Pinpoint the cell where the given text exists, returning its [x, y] midpoint coordinate. 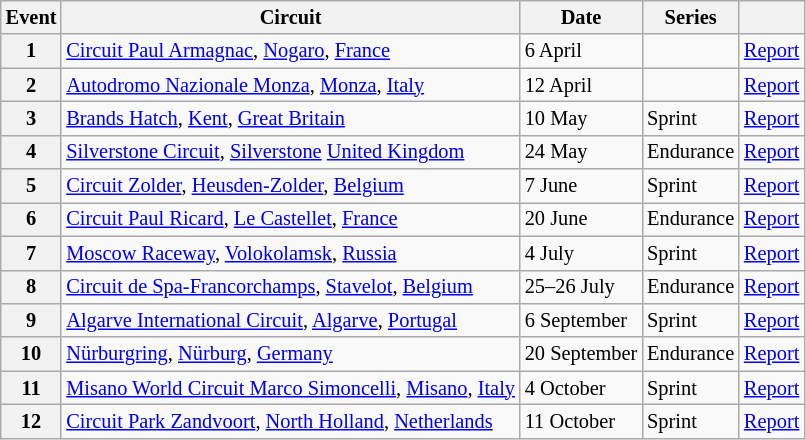
24 May [581, 152]
4 July [581, 253]
5 [32, 186]
Circuit Paul Armagnac, Nogaro, France [290, 51]
Circuit de Spa-Francorchamps, Stavelot, Belgium [290, 287]
6 April [581, 51]
Silverstone Circuit, Silverstone United Kingdom [290, 152]
Misano World Circuit Marco Simoncelli, Misano, Italy [290, 388]
12 [32, 421]
Circuit Park Zandvoort, North Holland, Netherlands [290, 421]
Circuit Paul Ricard, Le Castellet, France [290, 219]
2 [32, 85]
20 September [581, 354]
7 June [581, 186]
25–26 July [581, 287]
12 April [581, 85]
Autodromo Nazionale Monza, Monza, Italy [290, 85]
Date [581, 17]
3 [32, 118]
Circuit [290, 17]
20 June [581, 219]
Algarve International Circuit, Algarve, Portugal [290, 320]
8 [32, 287]
10 [32, 354]
6 [32, 219]
7 [32, 253]
11 October [581, 421]
Brands Hatch, Kent, Great Britain [290, 118]
4 [32, 152]
Event [32, 17]
6 September [581, 320]
Circuit Zolder, Heusden-Zolder, Belgium [290, 186]
4 October [581, 388]
11 [32, 388]
10 May [581, 118]
Nürburgring, Nürburg, Germany [290, 354]
1 [32, 51]
Moscow Raceway, Volokolamsk, Russia [290, 253]
Series [690, 17]
9 [32, 320]
